Determine the (X, Y) coordinate at the center of the cell enclosing the given text.  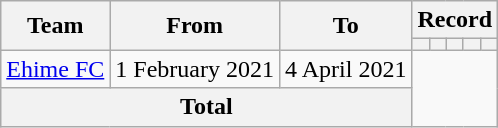
4 April 2021 (346, 69)
1 February 2021 (195, 69)
Ehime FC (56, 69)
From (195, 26)
Record (455, 20)
To (346, 26)
Total (206, 107)
Team (56, 26)
